Capture the cell that displays the provided text and extract its [X, Y] central coordinate. 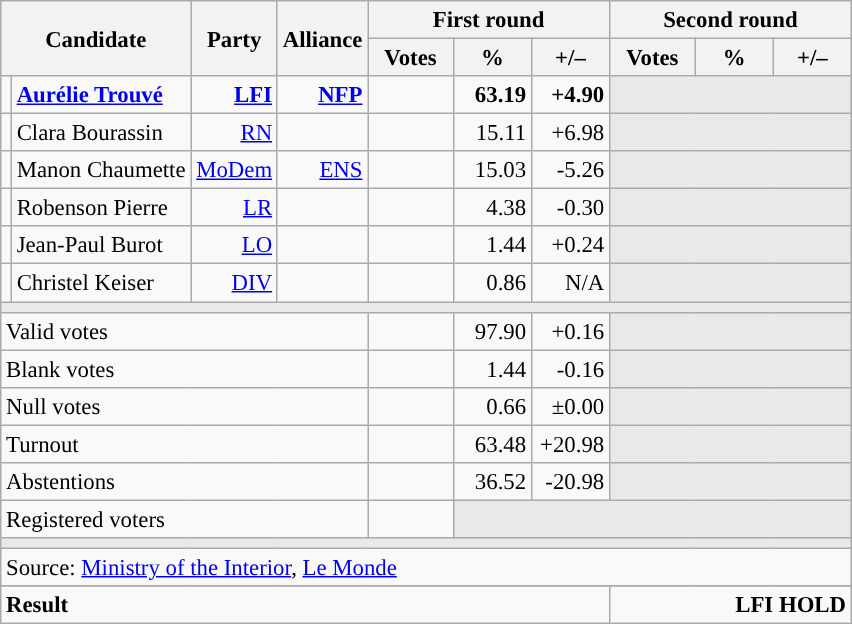
±0.00 [570, 406]
LO [234, 245]
Christel Keiser [101, 283]
Blank votes [184, 369]
+0.16 [570, 331]
RN [234, 133]
Clara Bourassin [101, 133]
-20.98 [570, 482]
63.48 [492, 444]
63.19 [492, 95]
97.90 [492, 331]
-5.26 [570, 170]
15.11 [492, 133]
Registered voters [184, 519]
Null votes [184, 406]
Abstentions [184, 482]
DIV [234, 283]
Candidate [96, 38]
-0.30 [570, 208]
ENS [322, 170]
MoDem [234, 170]
Turnout [184, 444]
Jean-Paul Burot [101, 245]
NFP [322, 95]
0.66 [492, 406]
36.52 [492, 482]
+4.90 [570, 95]
Alliance [322, 38]
Party [234, 38]
0.86 [492, 283]
LR [234, 208]
Source: Ministry of the Interior, Le Monde [426, 567]
4.38 [492, 208]
LFI [234, 95]
N/A [570, 283]
Result [306, 605]
Valid votes [184, 331]
+20.98 [570, 444]
First round [489, 20]
15.03 [492, 170]
Robenson Pierre [101, 208]
-0.16 [570, 369]
+0.24 [570, 245]
Aurélie Trouvé [101, 95]
Second round [731, 20]
Manon Chaumette [101, 170]
+6.98 [570, 133]
LFI HOLD [731, 605]
